Identify which cell holds the provided text, then report its (x, y) central coordinate. 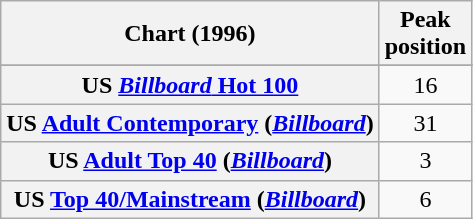
Chart (1996) (190, 34)
16 (425, 85)
US Adult Top 40 (Billboard) (190, 161)
US Adult Contemporary (Billboard) (190, 123)
Peakposition (425, 34)
3 (425, 161)
US Billboard Hot 100 (190, 85)
6 (425, 199)
US Top 40/Mainstream (Billboard) (190, 199)
31 (425, 123)
